Identify which cell holds the provided text, then report its (X, Y) central coordinate. 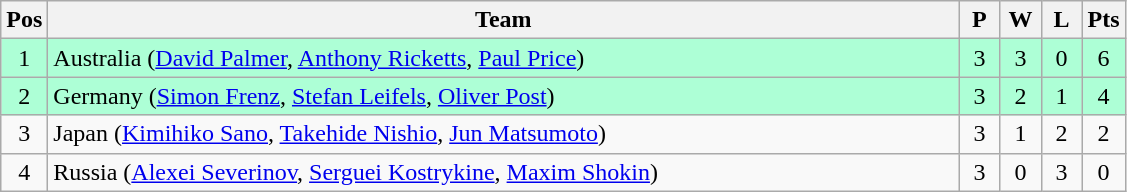
Pts (1104, 20)
L (1062, 20)
Pos (24, 20)
Russia (Alexei Severinov, Serguei Kostrykine, Maxim Shokin) (504, 172)
P (980, 20)
Team (504, 20)
6 (1104, 58)
Australia (David Palmer, Anthony Ricketts, Paul Price) (504, 58)
Japan (Kimihiko Sano, Takehide Nishio, Jun Matsumoto) (504, 134)
W (1020, 20)
Germany (Simon Frenz, Stefan Leifels, Oliver Post) (504, 96)
